Determine the (X, Y) coordinate at the center of the cell enclosing the given text.  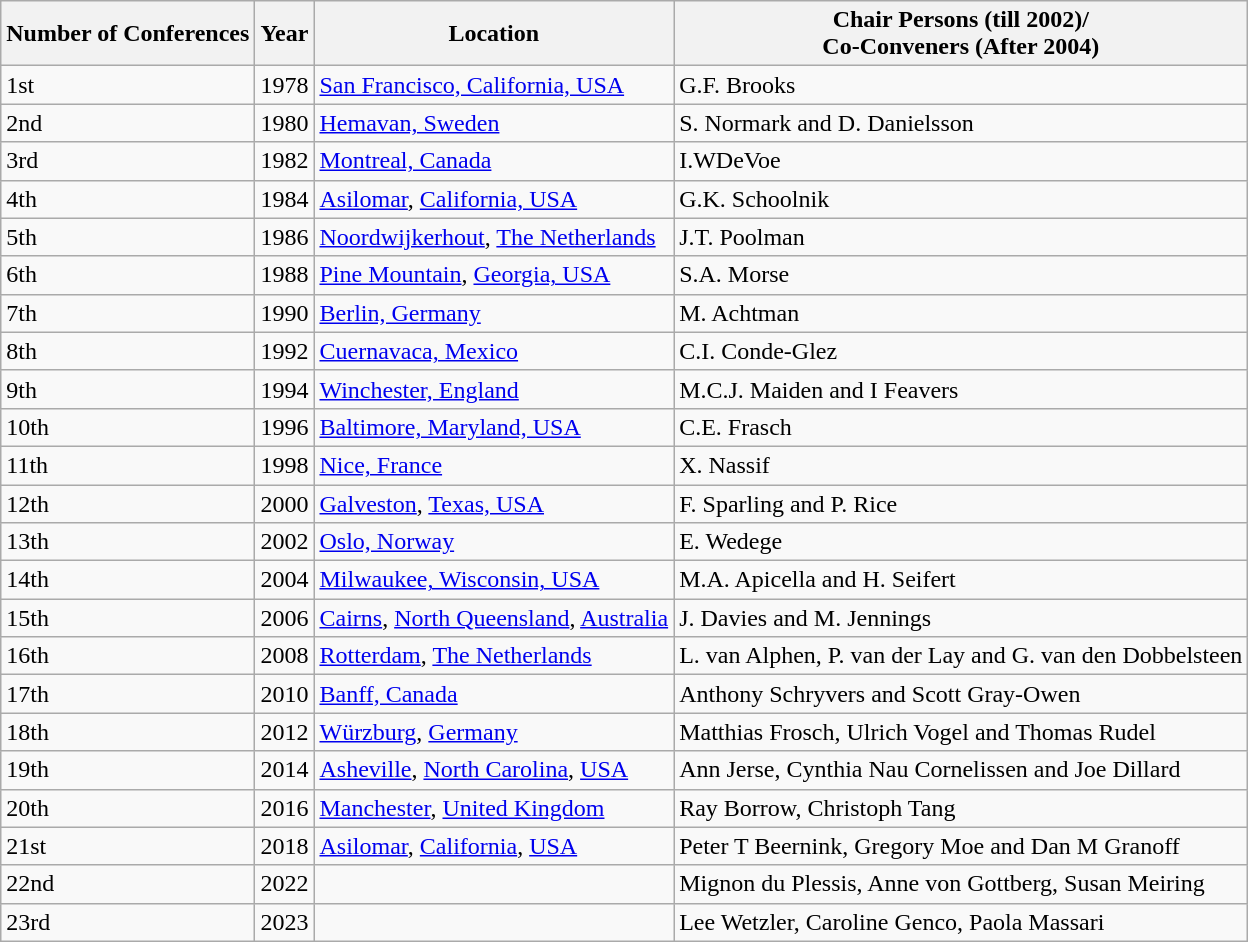
Manchester, United Kingdom (494, 808)
1st (128, 85)
17th (128, 694)
12th (128, 503)
Winchester, England (494, 389)
Galveston, Texas, USA (494, 503)
S. Normark and D. Danielsson (961, 123)
1978 (284, 85)
Lee Wetzler, Caroline Genco, Paola Massari (961, 922)
2000 (284, 503)
11th (128, 465)
Montreal, Canada (494, 161)
G.F. Brooks (961, 85)
Ray Borrow, Christoph Tang (961, 808)
1980 (284, 123)
S.A. Morse (961, 275)
2010 (284, 694)
20th (128, 808)
F. Sparling and P. Rice (961, 503)
2018 (284, 846)
I.WDeVoe (961, 161)
M.C.J. Maiden and I Feavers (961, 389)
Ann Jerse, Cynthia Nau Cornelissen and Joe Dillard (961, 770)
2nd (128, 123)
8th (128, 351)
16th (128, 656)
J. Davies and M. Jennings (961, 618)
Peter T Beernink, Gregory Moe and Dan M Granoff (961, 846)
Mignon du Plessis, Anne von Gottberg, Susan Meiring (961, 884)
2006 (284, 618)
2022 (284, 884)
9th (128, 389)
1982 (284, 161)
1994 (284, 389)
C.E. Frasch (961, 427)
Number of Conferences (128, 34)
23rd (128, 922)
Anthony Schryvers and Scott Gray-Owen (961, 694)
Asheville, North Carolina, USA (494, 770)
22nd (128, 884)
2016 (284, 808)
Location (494, 34)
2012 (284, 732)
Oslo, Norway (494, 542)
1988 (284, 275)
2023 (284, 922)
L. van Alphen, P. van der Lay and G. van den Dobbelsteen (961, 656)
14th (128, 580)
Pine Mountain, Georgia, USA (494, 275)
2008 (284, 656)
Nice, France (494, 465)
7th (128, 313)
X. Nassif (961, 465)
Hemavan, Sweden (494, 123)
Cuernavaca, Mexico (494, 351)
C.I. Conde-Glez (961, 351)
Cairns, North Queensland, Australia (494, 618)
G.K. Schoolnik (961, 199)
M. Achtman (961, 313)
Year (284, 34)
1984 (284, 199)
15th (128, 618)
Würzburg, Germany (494, 732)
E. Wedege (961, 542)
M.A. Apicella and H. Seifert (961, 580)
Milwaukee, Wisconsin, USA (494, 580)
Baltimore, Maryland, USA (494, 427)
1996 (284, 427)
2002 (284, 542)
10th (128, 427)
Matthias Frosch, Ulrich Vogel and Thomas Rudel (961, 732)
Chair Persons (till 2002)/Co-Conveners (After 2004) (961, 34)
Rotterdam, The Netherlands (494, 656)
18th (128, 732)
19th (128, 770)
13th (128, 542)
San Francisco, California, USA (494, 85)
1990 (284, 313)
6th (128, 275)
J.T. Poolman (961, 237)
1992 (284, 351)
1998 (284, 465)
Berlin, Germany (494, 313)
Banff, Canada (494, 694)
3rd (128, 161)
2014 (284, 770)
5th (128, 237)
2004 (284, 580)
Noordwijkerhout, The Netherlands (494, 237)
1986 (284, 237)
4th (128, 199)
21st (128, 846)
